Scan for the cell matching the given text and deliver its [X, Y] coordinate at center. 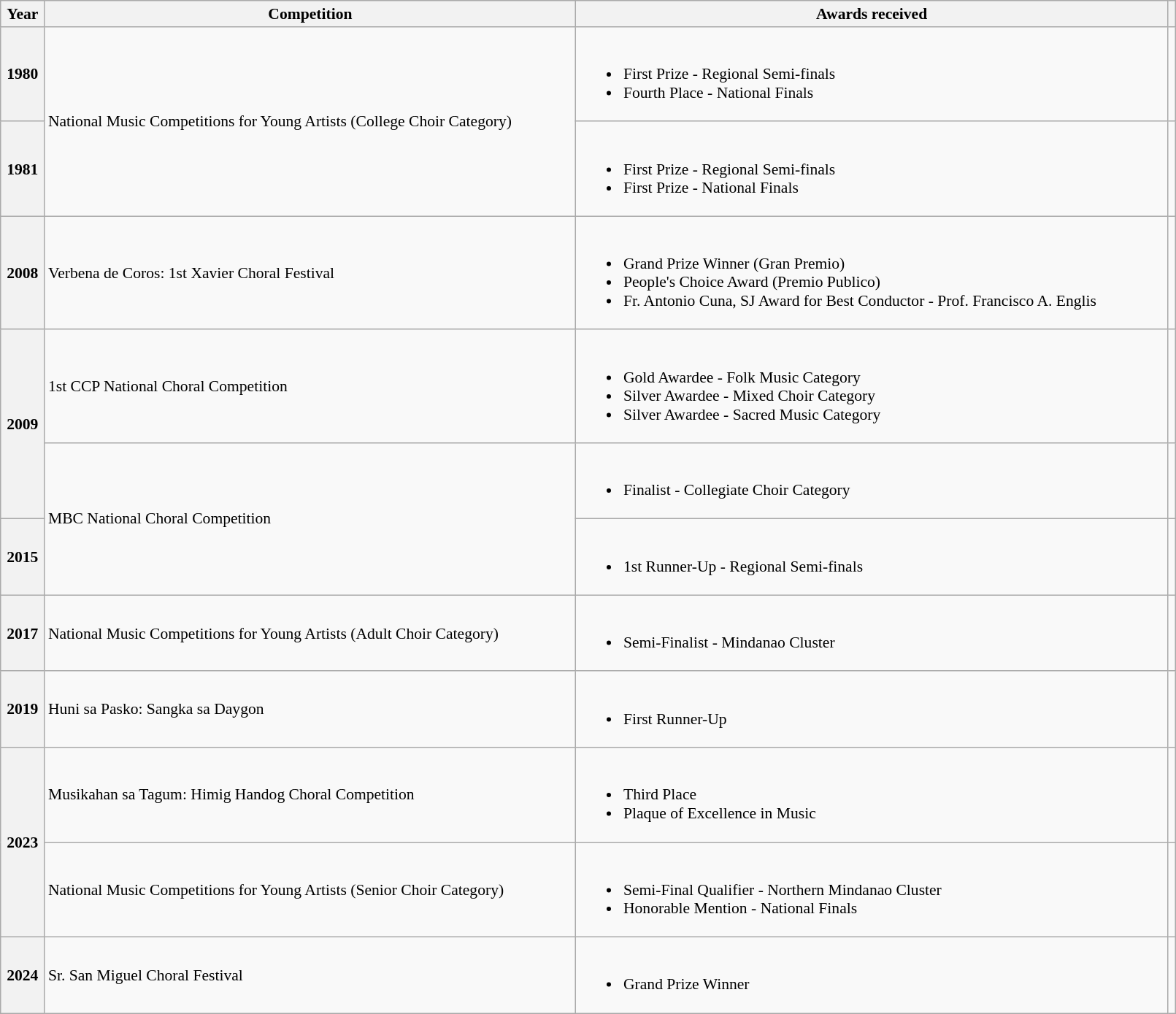
1st CCP National Choral Competition [310, 387]
First Prize - Regional Semi-finalsFirst Prize - National Finals [872, 169]
Grand Prize Winner [872, 975]
2008 [23, 273]
National Music Competitions for Young Artists (Senior Choir Category) [310, 890]
Huni sa Pasko: Sangka sa Daygon [310, 710]
2017 [23, 634]
2009 [23, 425]
1st Runner-Up - Regional Semi-finals [872, 557]
National Music Competitions for Young Artists (Adult Choir Category) [310, 634]
Musikahan sa Tagum: Himig Handog Choral Competition [310, 795]
Semi-Final Qualifier - Northern Mindanao ClusterHonorable Mention - National Finals [872, 890]
MBC National Choral Competition [310, 520]
Sr. San Miguel Choral Festival [310, 975]
Awards received [872, 14]
Semi-Finalist - Mindanao Cluster [872, 634]
Finalist - Collegiate Choir Category [872, 481]
First Prize - Regional Semi-finalsFourth Place - National Finals [872, 74]
Competition [310, 14]
2024 [23, 975]
1980 [23, 74]
2019 [23, 710]
Grand Prize Winner (Gran Premio)People's Choice Award (Premio Publico)Fr. Antonio Cuna, SJ Award for Best Conductor - Prof. Francisco A. Englis [872, 273]
Verbena de Coros: 1st Xavier Choral Festival [310, 273]
Year [23, 14]
Third PlacePlaque of Excellence in Music [872, 795]
First Runner-Up [872, 710]
Gold Awardee - Folk Music CategorySilver Awardee - Mixed Choir CategorySilver Awardee - Sacred Music Category [872, 387]
National Music Competitions for Young Artists (College Choir Category) [310, 122]
2023 [23, 842]
2015 [23, 557]
1981 [23, 169]
